Provide the (x, y) coordinate of the cell's center where the given text is located.  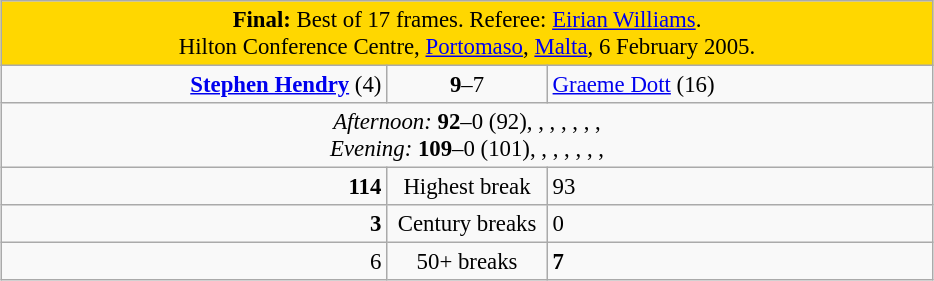
6 (194, 262)
0 (740, 224)
Final: Best of 17 frames. Referee: Eirian Williams.Hilton Conference Centre, Portomaso, Malta, 6 February 2005. (467, 34)
Graeme Dott (16) (740, 85)
Century breaks (468, 224)
93 (740, 187)
3 (194, 224)
Highest break (468, 187)
9–7 (468, 85)
50+ breaks (468, 262)
Afternoon: 92–0 (92), , , , , , , Evening: 109–0 (101), , , , , , , (467, 136)
Stephen Hendry (4) (194, 85)
114 (194, 187)
7 (740, 262)
